Find where the given text appears and provide that cell's center as (X, Y) coordinate. 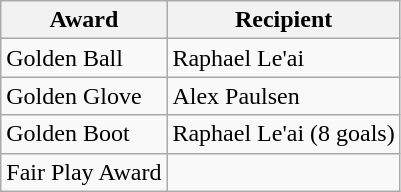
Golden Ball (84, 58)
Award (84, 20)
Recipient (284, 20)
Fair Play Award (84, 172)
Raphael Le'ai (8 goals) (284, 134)
Golden Boot (84, 134)
Golden Glove (84, 96)
Raphael Le'ai (284, 58)
Alex Paulsen (284, 96)
